Pinpoint the cell where the given text exists, returning its [x, y] midpoint coordinate. 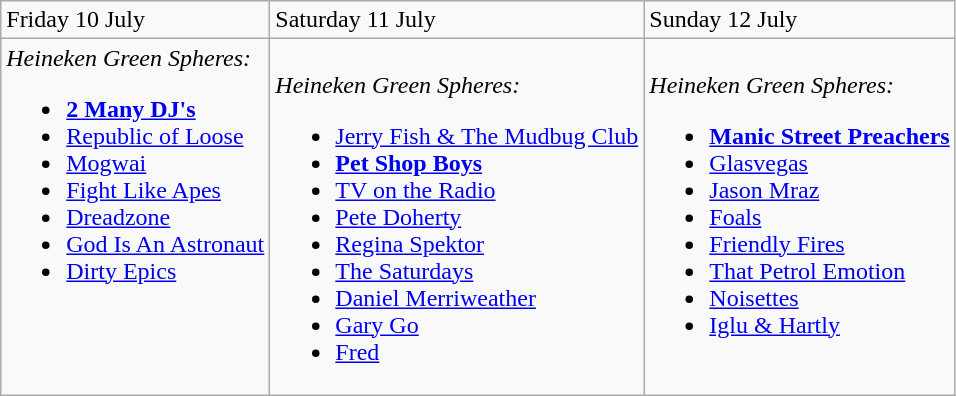
Friday 10 July [136, 20]
Heineken Green Spheres:Jerry Fish & The Mudbug ClubPet Shop BoysTV on the RadioPete DohertyRegina SpektorThe SaturdaysDaniel MerriweatherGary GoFred [457, 217]
Saturday 11 July [457, 20]
Heineken Green Spheres:2 Many DJ'sRepublic of LooseMogwaiFight Like ApesDreadzoneGod Is An AstronautDirty Epics [136, 217]
Sunday 12 July [800, 20]
Heineken Green Spheres:Manic Street PreachersGlasvegasJason MrazFoalsFriendly FiresThat Petrol EmotionNoisettesIglu & Hartly [800, 217]
